Output the (x, y) coordinate of the center of the cell containing the given text.  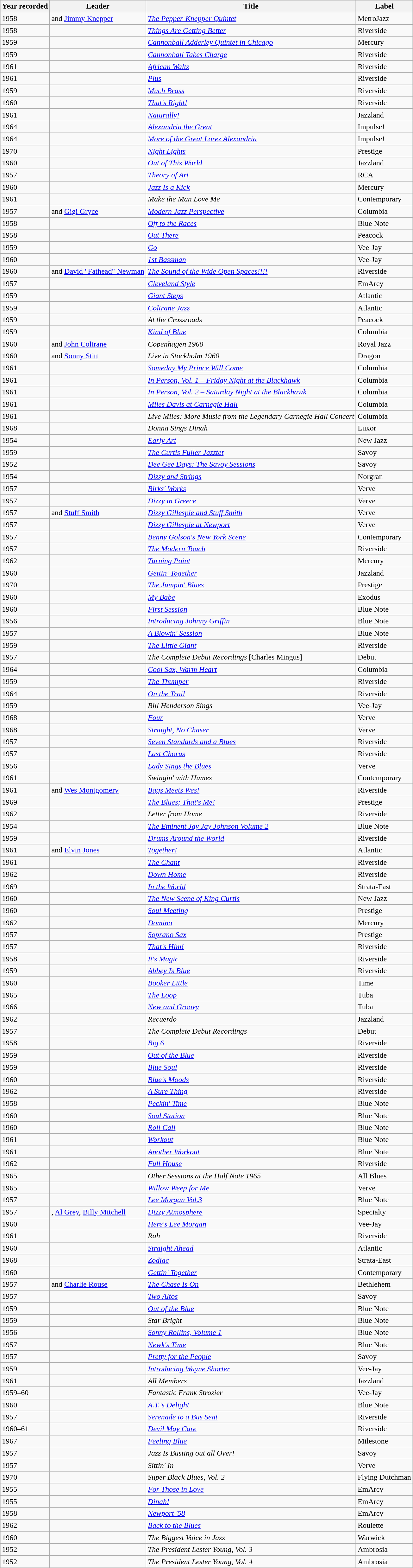
The President Lester Young, Vol. 3 (251, 1550)
Booker Little (251, 983)
Modern Jazz Perspective (251, 211)
Serenade to a Bus Seat (251, 1417)
The President Lester Young, Vol. 4 (251, 1562)
Devil May Care (251, 1429)
and Jimmy Knepper (98, 18)
Bags Meets Wes! (251, 790)
Live in Stockholm 1960 (251, 356)
1967 (25, 1441)
Warwick (385, 1538)
Other Sessions at the Half Note 1965 (251, 1176)
Full House (251, 1164)
Soul Station (251, 1115)
Dizzy Gillespie and Stuff Smith (251, 513)
Jazz Is a Kick (251, 187)
Another Workout (251, 1152)
and Charlie Rouse (98, 1284)
Star Bright (251, 1321)
The Blues; That's Me! (251, 802)
Make the Man Love Me (251, 199)
In the World (251, 886)
Turning Point (251, 561)
Feeling Blue (251, 1441)
Dragon (385, 356)
Dizzy Gillespie at Newport (251, 525)
The Complete Debut Recordings [Charles Mingus] (251, 657)
Big 6 (251, 1043)
That's Him! (251, 947)
Cleveland Style (251, 284)
Roulette (385, 1526)
Lady Sings the Blues (251, 766)
The Modern Touch (251, 549)
The Loop (251, 995)
Luxor (385, 428)
The Thumper (251, 681)
Straight, No Chaser (251, 730)
Last Chorus (251, 754)
Dizzy Atmosphere (251, 1212)
The Biggest Voice in Jazz (251, 1538)
For Those in Love (251, 1489)
On the Trail (251, 693)
Out There (251, 235)
Giant Steps (251, 296)
Four (251, 717)
Go (251, 247)
Together! (251, 850)
Night Lights (251, 151)
Coltrane Jazz (251, 308)
Plus (251, 79)
1959–60 (25, 1393)
First Session (251, 609)
All Blues (385, 1176)
Live Miles: More Music from the Legendary Carnegie Hall Concert (251, 416)
Straight Ahead (251, 1248)
More of the Great Lorez Alexandria (251, 139)
Miles Davis at Carnegie Hall (251, 404)
In Person, Vol. 1 – Friday Night at the Blackhawk (251, 380)
Kind of Blue (251, 332)
Sittin' In (251, 1465)
Cannonball Takes Charge (251, 54)
Recuerdo (251, 1019)
and Wes Montgomery (98, 790)
My Babe (251, 597)
Year recorded (25, 6)
New and Groovy (251, 1007)
Early Art (251, 440)
Norgran (385, 476)
The Pepper-Knepper Quintet (251, 18)
All Members (251, 1381)
Cannonball Adderley Quintet in Chicago (251, 42)
Things Are Getting Better (251, 30)
and John Coltrane (98, 344)
Royal Jazz (385, 344)
Title (251, 6)
and David "Fathead" Newman (98, 271)
Drums Around the World (251, 838)
Flying Dutchman (385, 1477)
The Chant (251, 862)
The Jumpin' Blues (251, 585)
At the Crossroads (251, 320)
The Chase Is On (251, 1284)
A Sure Thing (251, 1091)
Blue's Moods (251, 1079)
Donna Sings Dinah (251, 428)
Zodiac (251, 1260)
RCA (385, 175)
and Sonny Stitt (98, 356)
Bethlehem (385, 1284)
and Gigi Gryce (98, 211)
African Waltz (251, 67)
Pretty for the People (251, 1357)
Domino (251, 923)
Workout (251, 1140)
Specialty (385, 1212)
Dee Gee Days: The Savoy Sessions (251, 464)
Peckin' Time (251, 1103)
1st Bassman (251, 259)
Back to the Blues (251, 1526)
Naturally! (251, 115)
and Stuff Smith (98, 513)
Theory of Art (251, 175)
Newport '58 (251, 1514)
Cool Sax, Warm Heart (251, 669)
Copenhagen 1960 (251, 344)
Swingin' with Humes (251, 778)
MetroJazz (385, 18)
That's Right! (251, 103)
The New Scene of King Curtis (251, 898)
The Little Giant (251, 645)
Two Altos (251, 1296)
Dizzy in Greece (251, 500)
The Complete Debut Recordings (251, 1031)
Newk's Time (251, 1345)
Sonny Rollins, Volume 1 (251, 1333)
The Sound of the Wide Open Spaces!!!! (251, 271)
Benny Golson's New York Scene (251, 537)
Dinah! (251, 1501)
Jazz Is Busting out all Over! (251, 1453)
Exodus (385, 597)
It's Magic (251, 959)
In Person, Vol. 2 – Saturday Night at the Blackhawk (251, 392)
Introducing Wayne Shorter (251, 1369)
Willow Weep for Me (251, 1188)
Alexandria the Great (251, 127)
Off to the Races (251, 223)
Leader (98, 6)
Label (385, 6)
Rah (251, 1236)
Letter from Home (251, 814)
Much Brass (251, 91)
Seven Standards and a Blues (251, 742)
, Al Grey, Billy Mitchell (98, 1212)
The Eminent Jay Jay Johnson Volume 2 (251, 826)
Bill Henderson Sings (251, 705)
Soul Meeting (251, 910)
Out of This World (251, 163)
Super Black Blues, Vol. 2 (251, 1477)
Introducing Johnny Griffin (251, 621)
Milestone (385, 1441)
and Elvin Jones (98, 850)
Blue Soul (251, 1067)
Dizzy and Strings (251, 476)
Lee Morgan Vol.3 (251, 1200)
Birks' Works (251, 488)
1966 (25, 1007)
Fantastic Frank Strozier (251, 1393)
Down Home (251, 874)
Soprano Sax (251, 935)
Here's Lee Morgan (251, 1224)
The Curtis Fuller Jazztet (251, 452)
Abbey Is Blue (251, 971)
Time (385, 983)
A.T.'s Delight (251, 1405)
A Blowin' Session (251, 633)
1960–61 (25, 1429)
Roll Call (251, 1128)
Someday My Prince Will Come (251, 368)
